Scan for the cell matching the given text and deliver its [X, Y] coordinate at center. 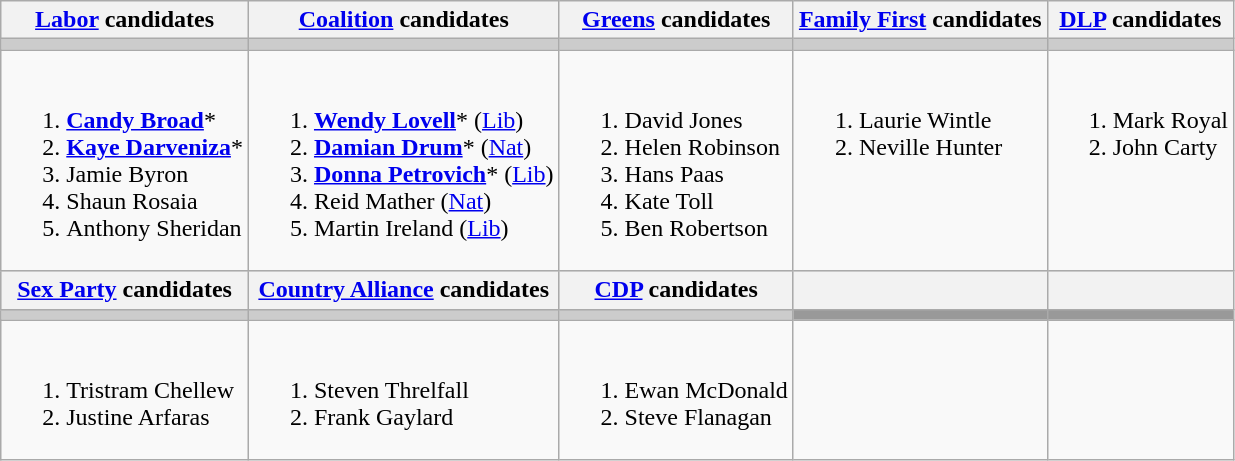
Candy Broad*Kaye Darveniza*Jamie ByronShaun RosaiaAnthony Sheridan [125, 160]
Mark RoyalJohn Carty [1140, 160]
Ewan McDonaldSteve Flanagan [676, 390]
Labor candidates [125, 20]
Sex Party candidates [125, 290]
Greens candidates [676, 20]
David JonesHelen RobinsonHans PaasKate TollBen Robertson [676, 160]
CDP candidates [676, 290]
Steven ThrelfallFrank Gaylard [404, 390]
Coalition candidates [404, 20]
Laurie WintleNeville Hunter [920, 160]
Wendy Lovell* (Lib)Damian Drum* (Nat)Donna Petrovich* (Lib)Reid Mather (Nat)Martin Ireland (Lib) [404, 160]
Tristram ChellewJustine Arfaras [125, 390]
Family First candidates [920, 20]
DLP candidates [1140, 20]
Country Alliance candidates [404, 290]
